Extract the (x, y) coordinate from the center of the cell holding the provided text.  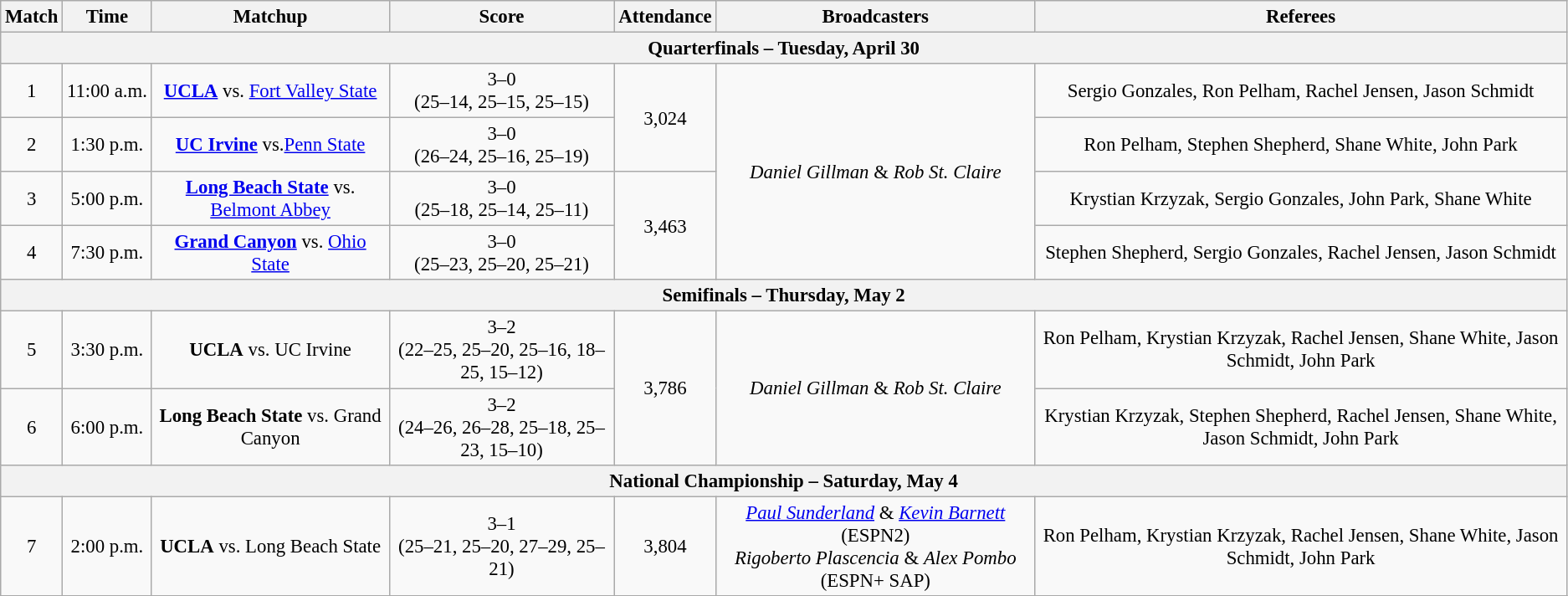
3,804 (665, 546)
3–0(25–18, 25–14, 25–11) (502, 199)
Attendance (665, 17)
3–2 (24–26, 26–28, 25–18, 25–23, 15–10) (502, 427)
3–0(26–24, 25–16, 25–19) (502, 146)
Ron Pelham, Stephen Shepherd, Shane White, John Park (1301, 146)
Grand Canyon vs. Ohio State (270, 253)
3–0(25–14, 25–15, 25–15) (502, 90)
11:00 a.m. (107, 90)
3–1 (25–21, 25–20, 27–29, 25–21) (502, 546)
5:00 p.m. (107, 199)
Stephen Shepherd, Sergio Gonzales, Rachel Jensen, Jason Schmidt (1301, 253)
6 (32, 427)
4 (32, 253)
5 (32, 350)
Quarterfinals – Tuesday, April 30 (784, 49)
Time (107, 17)
Paul Sunderland & Kevin Barnett (ESPN2) Rigoberto Plascencia & Alex Pombo (ESPN+ SAP) (875, 546)
Long Beach State vs. Grand Canyon (270, 427)
3,024 (665, 117)
3:30 p.m. (107, 350)
Matchup (270, 17)
Match (32, 17)
2:00 p.m. (107, 546)
Krystian Krzyzak, Sergio Gonzales, John Park, Shane White (1301, 199)
3,786 (665, 388)
UC Irvine vs.Penn State (270, 146)
7:30 p.m. (107, 253)
3 (32, 199)
1:30 p.m. (107, 146)
Semifinals – Thursday, May 2 (784, 295)
6:00 p.m. (107, 427)
Referees (1301, 17)
UCLA vs. UC Irvine (270, 350)
Krystian Krzyzak, Stephen Shepherd, Rachel Jensen, Shane White, Jason Schmidt, John Park (1301, 427)
National Championship – Saturday, May 4 (784, 480)
Sergio Gonzales, Ron Pelham, Rachel Jensen, Jason Schmidt (1301, 90)
2 (32, 146)
UCLA vs. Fort Valley State (270, 90)
UCLA vs. Long Beach State (270, 546)
Long Beach State vs. Belmont Abbey (270, 199)
3–2 (22–25, 25–20, 25–16, 18–25, 15–12) (502, 350)
3,463 (665, 226)
7 (32, 546)
Broadcasters (875, 17)
Score (502, 17)
3–0 (25–23, 25–20, 25–21) (502, 253)
1 (32, 90)
